Return the [X, Y] coordinate for the center point of the cell that contains the specified text.  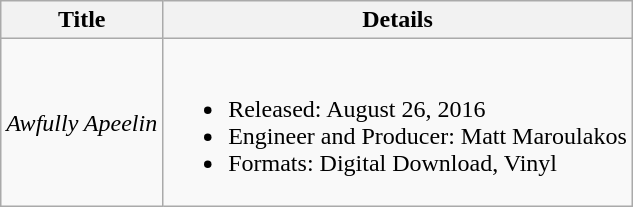
Released: August 26, 2016Engineer and Producer: Matt MaroulakosFormats: Digital Download, Vinyl [398, 122]
Awfully Apeelin [82, 122]
Details [398, 20]
Title [82, 20]
